Extract the [x, y] coordinate from the center of the cell holding the provided text.  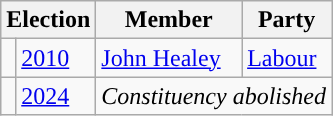
John Healey [169, 58]
Constituency abolished [214, 96]
Election [48, 20]
2010 [56, 58]
2024 [56, 96]
Labour [287, 58]
Party [287, 20]
Member [169, 20]
